Return the [x, y] coordinate for the center point of the cell that contains the specified text.  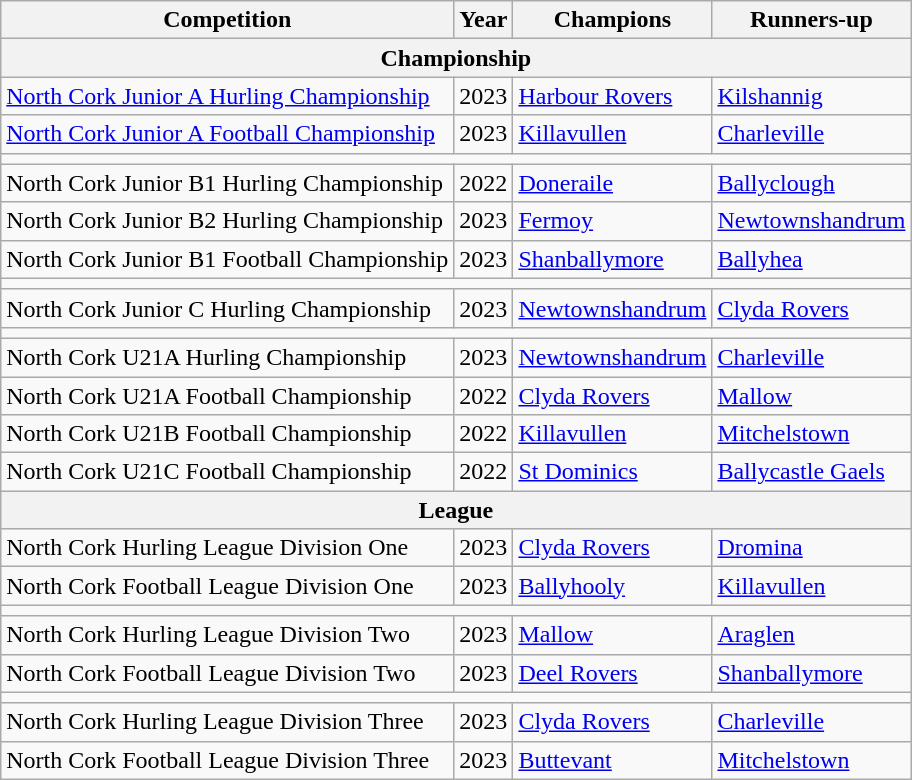
Ballycastle Gaels [812, 472]
Championship [456, 58]
North Cork Hurling League Division Three [228, 722]
North Cork U21A Hurling Championship [228, 357]
St Dominics [612, 472]
North Cork Junior B1 Football Championship [228, 259]
North Cork Football League Division One [228, 586]
Ballyhea [812, 259]
League [456, 510]
Runners-up [812, 20]
North Cork U21C Football Championship [228, 472]
Competition [228, 20]
Doneraile [612, 183]
Ballyhooly [612, 586]
Deel Rovers [612, 673]
North Cork Junior B2 Hurling Championship [228, 221]
Fermoy [612, 221]
North Cork Hurling League Division One [228, 548]
North Cork Junior B1 Hurling Championship [228, 183]
North Cork Junior C Hurling Championship [228, 308]
North Cork Junior A Football Championship [228, 134]
Araglen [812, 635]
Kilshannig [812, 96]
Harbour Rovers [612, 96]
North Cork U21B Football Championship [228, 434]
North Cork Football League Division Three [228, 760]
Year [484, 20]
Dromina [812, 548]
North Cork Junior A Hurling Championship [228, 96]
Champions [612, 20]
Buttevant [612, 760]
North Cork U21A Football Championship [228, 395]
Ballyclough [812, 183]
North Cork Hurling League Division Two [228, 635]
North Cork Football League Division Two [228, 673]
